Provide the (X, Y) coordinate of the cell's center where the given text is located.  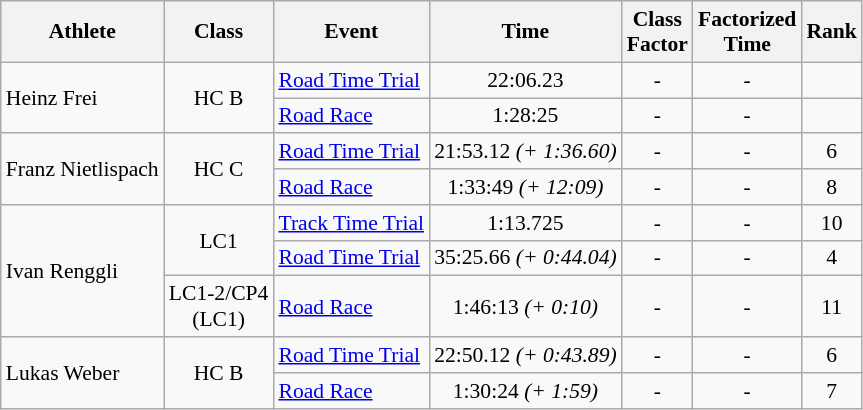
1:13.725 (526, 223)
Rank (832, 32)
7 (832, 391)
Athlete (82, 32)
Track Time Trial (351, 223)
22:06.23 (526, 80)
ClassFactor (658, 32)
1:30:24 (+ 1:59) (526, 391)
1:46:13 (+ 0:10) (526, 306)
4 (832, 258)
10 (832, 223)
35:25.66 (+ 0:44.04) (526, 258)
8 (832, 187)
Heinz Frei (82, 98)
Franz Nietlispach (82, 170)
Class (219, 32)
HC C (219, 170)
Time (526, 32)
Lukas Weber (82, 372)
1:28:25 (526, 116)
Ivan Renggli (82, 271)
LC1 (219, 240)
11 (832, 306)
LC1-2/CP4(LC1) (219, 306)
Event (351, 32)
1:33:49 (+ 12:09) (526, 187)
21:53.12 (+ 1:36.60) (526, 152)
FactorizedTime (747, 32)
22:50.12 (+ 0:43.89) (526, 355)
